Return [X, Y] of the center of cell containing provided text 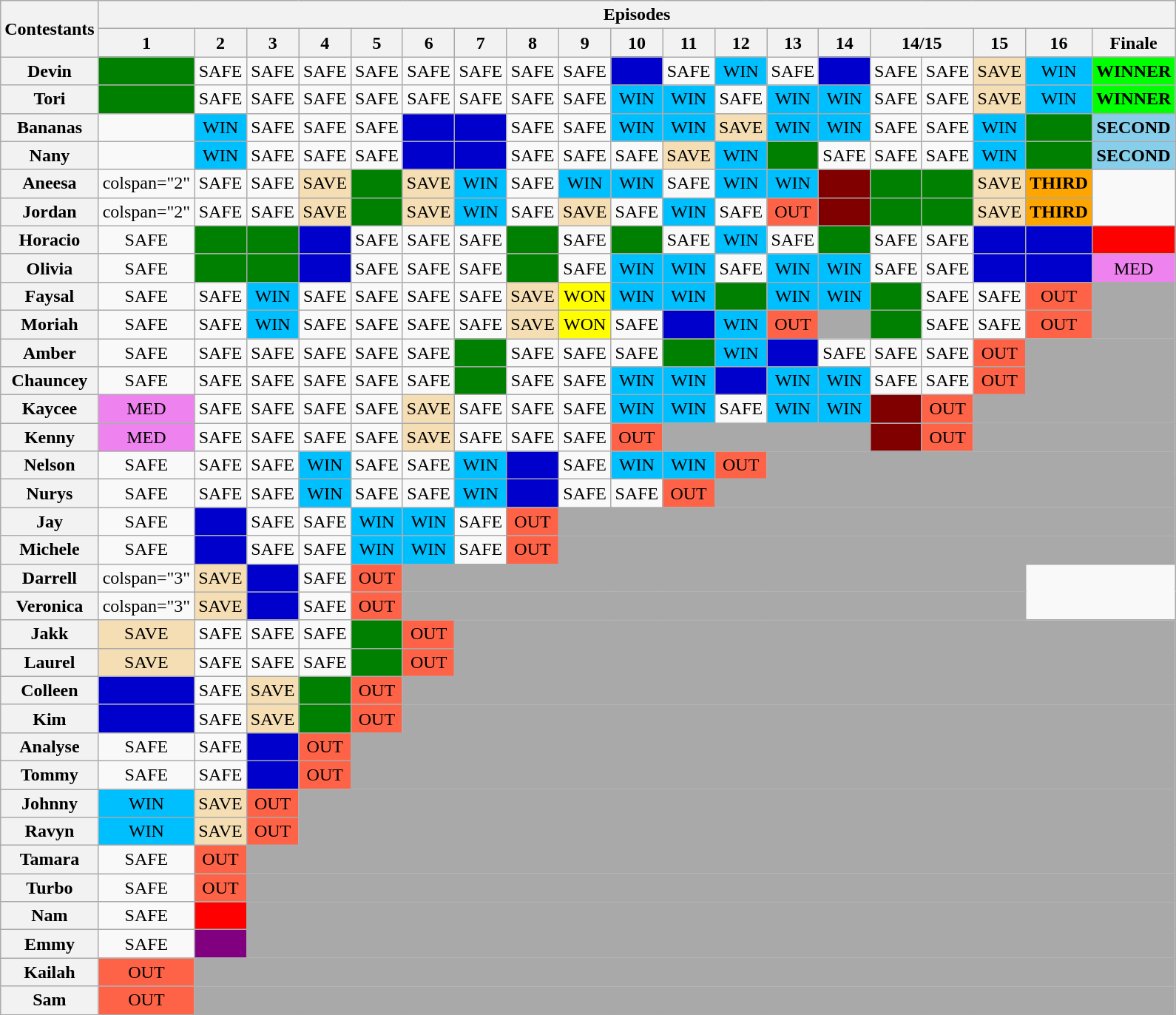
7 [481, 43]
16 [1059, 43]
14/15 [922, 43]
Johnny [50, 803]
1 [146, 43]
10 [637, 43]
Bananas [50, 127]
Jay [50, 522]
Kaycee [50, 409]
Nurys [50, 493]
Nany [50, 155]
Darrell [50, 578]
14 [845, 43]
4 [325, 43]
15 [1000, 43]
Michele [50, 550]
Nam [50, 916]
Aneesa [50, 183]
Analyse [50, 746]
Devin [50, 71]
Tamara [50, 860]
11 [689, 43]
Olivia [50, 268]
Moriah [50, 324]
3 [272, 43]
Kim [50, 718]
Episodes [637, 15]
8 [533, 43]
13 [793, 43]
Kailah [50, 972]
Kenny [50, 437]
Chauncey [50, 381]
Veronica [50, 606]
Laurel [50, 662]
Tori [50, 99]
Colleen [50, 690]
Contestants [50, 29]
Ravyn [50, 832]
Finale [1133, 43]
Turbo [50, 888]
2 [220, 43]
5 [377, 43]
Emmy [50, 944]
9 [584, 43]
Tommy [50, 775]
Horacio [50, 240]
Sam [50, 1000]
Jordan [50, 212]
Jakk [50, 634]
Amber [50, 353]
6 [429, 43]
12 [741, 43]
Faysal [50, 296]
Nelson [50, 465]
